Output the [X, Y] coordinate of the center of the cell containing the given text.  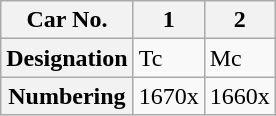
Car No. [67, 20]
Mc [240, 58]
1670x [168, 96]
Designation [67, 58]
Tc [168, 58]
2 [240, 20]
Numbering [67, 96]
1 [168, 20]
1660x [240, 96]
